Scan for the cell matching the given text and deliver its (x, y) coordinate at center. 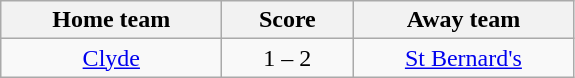
Home team (112, 20)
Away team (464, 20)
St Bernard's (464, 58)
Clyde (112, 58)
1 – 2 (288, 58)
Score (288, 20)
